Scan for the cell matching the given text and deliver its [x, y] coordinate at center. 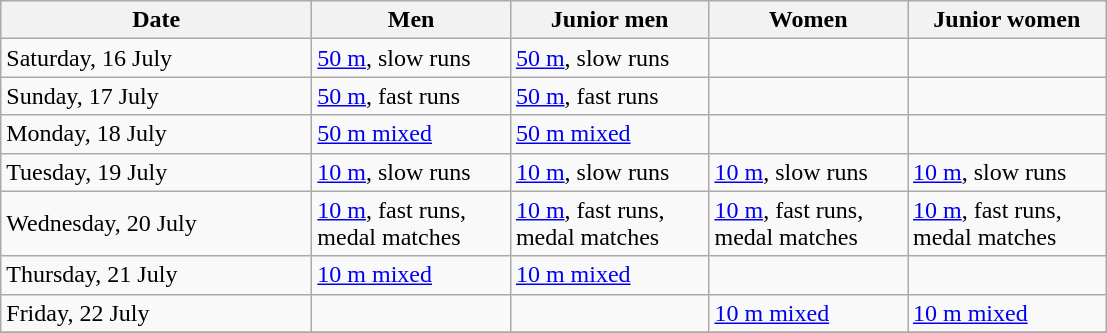
Wednesday, 20 July [156, 224]
Monday, 18 July [156, 134]
Men [412, 20]
Friday, 22 July [156, 313]
Saturday, 16 July [156, 58]
Junior women [1008, 20]
Sunday, 17 July [156, 96]
Tuesday, 19 July [156, 172]
Date [156, 20]
Thursday, 21 July [156, 275]
Junior men [610, 20]
Women [808, 20]
